Pinpoint the cell where the given text exists, returning its (X, Y) midpoint coordinate. 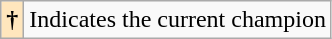
† (12, 20)
Indicates the current champion (178, 20)
